Identify which cell holds the provided text, then report its (x, y) central coordinate. 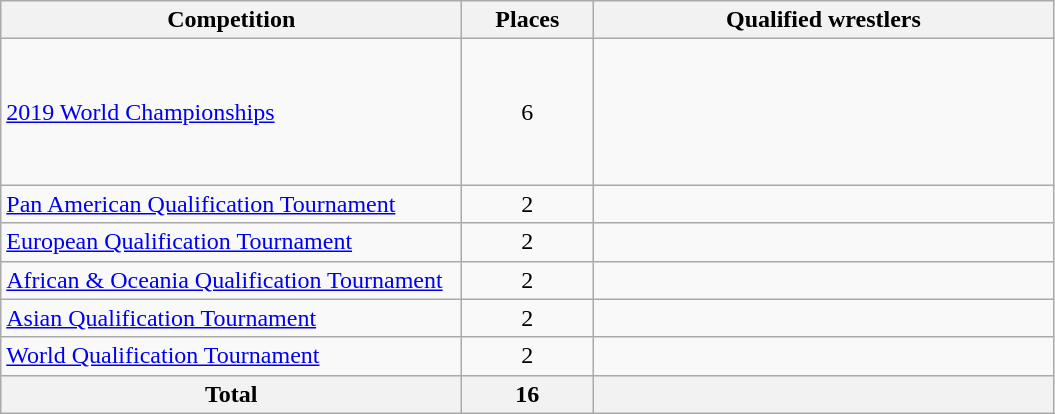
African & Oceania Qualification Tournament (232, 280)
Places (528, 20)
Competition (232, 20)
Pan American Qualification Tournament (232, 204)
6 (528, 112)
Asian Qualification Tournament (232, 318)
World Qualification Tournament (232, 356)
16 (528, 394)
European Qualification Tournament (232, 242)
Total (232, 394)
2019 World Championships (232, 112)
Qualified wrestlers (824, 20)
